Search for the cell housing the specified text and yield its (x, y) center coordinate. 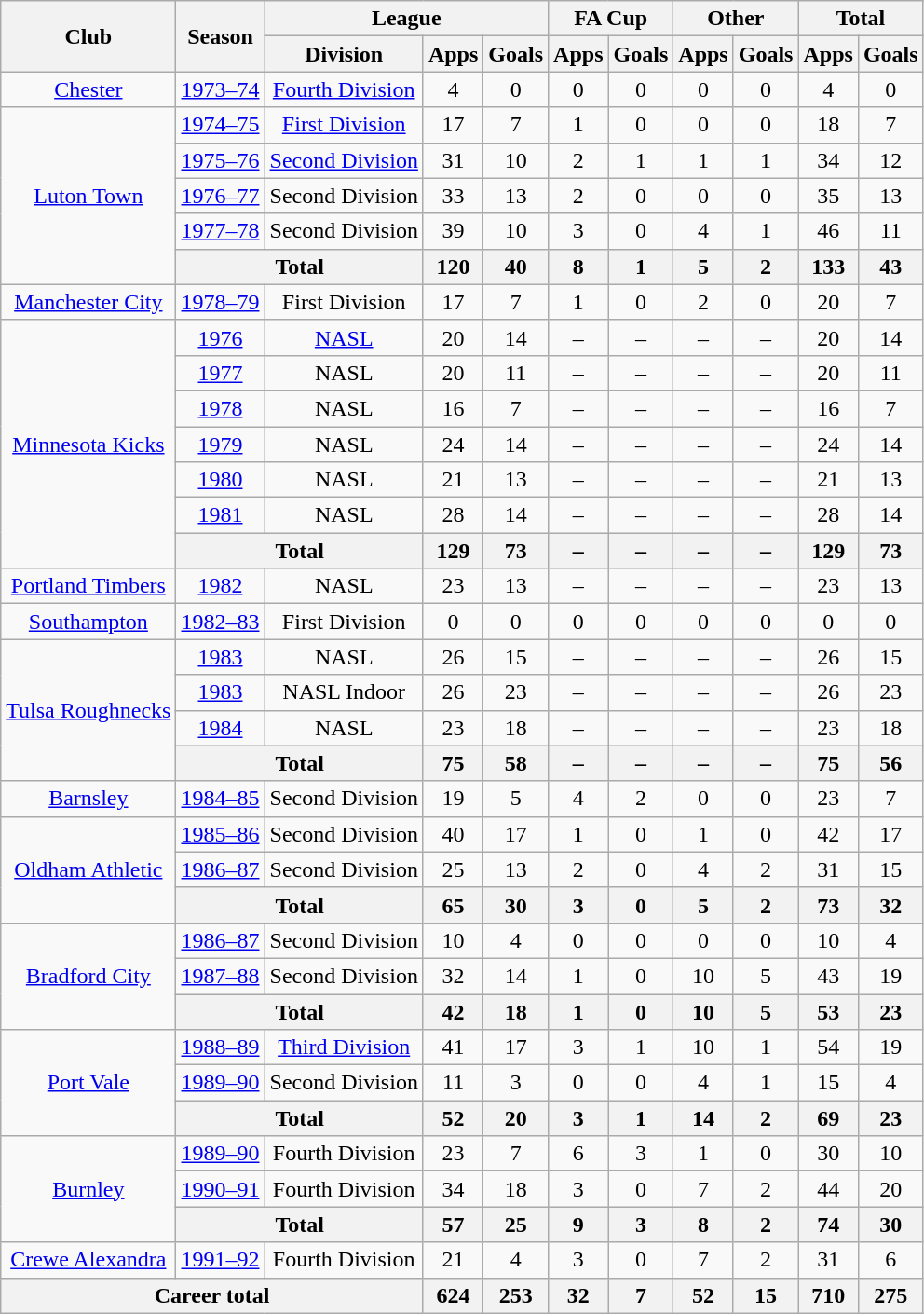
1988–89 (220, 1047)
Southampton (88, 622)
1978 (220, 408)
Luton Town (88, 196)
53 (828, 1011)
1981 (220, 515)
Crewe Alexandra (88, 1260)
710 (828, 1295)
1985–86 (220, 834)
1987–88 (220, 976)
1991–92 (220, 1260)
275 (890, 1295)
65 (453, 905)
1982–83 (220, 622)
Career total (212, 1295)
35 (828, 196)
41 (453, 1047)
133 (828, 267)
1982 (220, 586)
120 (453, 267)
Oldham Athletic (88, 869)
1974–75 (220, 125)
League (406, 19)
1980 (220, 480)
1977–78 (220, 231)
74 (828, 1225)
1978–79 (220, 302)
Chester (88, 89)
Other (736, 19)
Manchester City (88, 302)
39 (453, 231)
1977 (220, 373)
44 (828, 1189)
57 (453, 1225)
Portland Timbers (88, 586)
33 (453, 196)
56 (890, 763)
1976 (220, 337)
1984 (220, 728)
58 (516, 763)
624 (453, 1295)
Port Vale (88, 1083)
Division (344, 54)
Club (88, 36)
12 (890, 160)
1979 (220, 445)
Tulsa Roughnecks (88, 710)
1976–77 (220, 196)
253 (516, 1295)
1975–76 (220, 160)
Bradford City (88, 976)
1973–74 (220, 89)
Third Division (344, 1047)
54 (828, 1047)
Burnley (88, 1189)
NASL Indoor (344, 692)
Season (220, 36)
1984–85 (220, 799)
1990–91 (220, 1189)
9 (578, 1225)
69 (828, 1118)
46 (828, 231)
Minnesota Kicks (88, 444)
Barnsley (88, 799)
FA Cup (611, 19)
